Determine the (X, Y) coordinate at the center of the cell enclosing the given text.  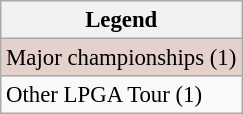
Major championships (1) (122, 58)
Legend (122, 20)
Other LPGA Tour (1) (122, 95)
